Detect which cell encompasses the target text, then output its (x, y) center coordinate. 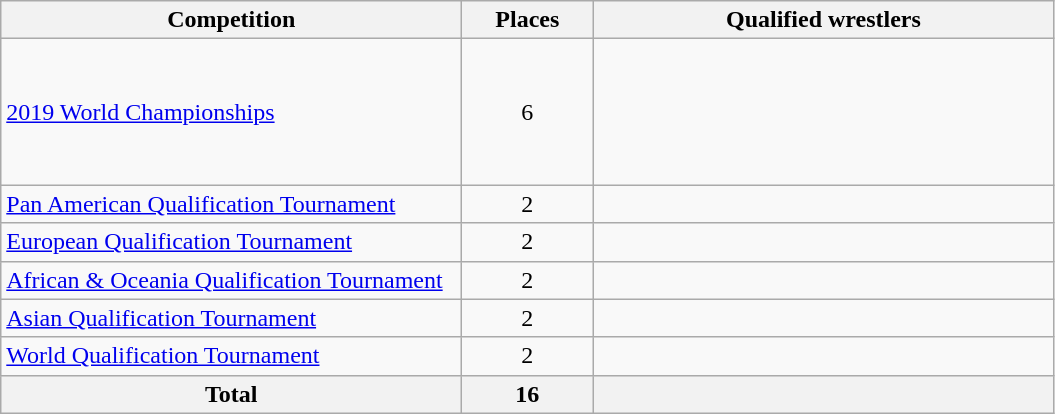
Competition (232, 20)
6 (528, 112)
Pan American Qualification Tournament (232, 204)
World Qualification Tournament (232, 356)
Places (528, 20)
2019 World Championships (232, 112)
Total (232, 394)
16 (528, 394)
Asian Qualification Tournament (232, 318)
African & Oceania Qualification Tournament (232, 280)
Qualified wrestlers (824, 20)
European Qualification Tournament (232, 242)
